Identify which cell holds the provided text, then report its (X, Y) central coordinate. 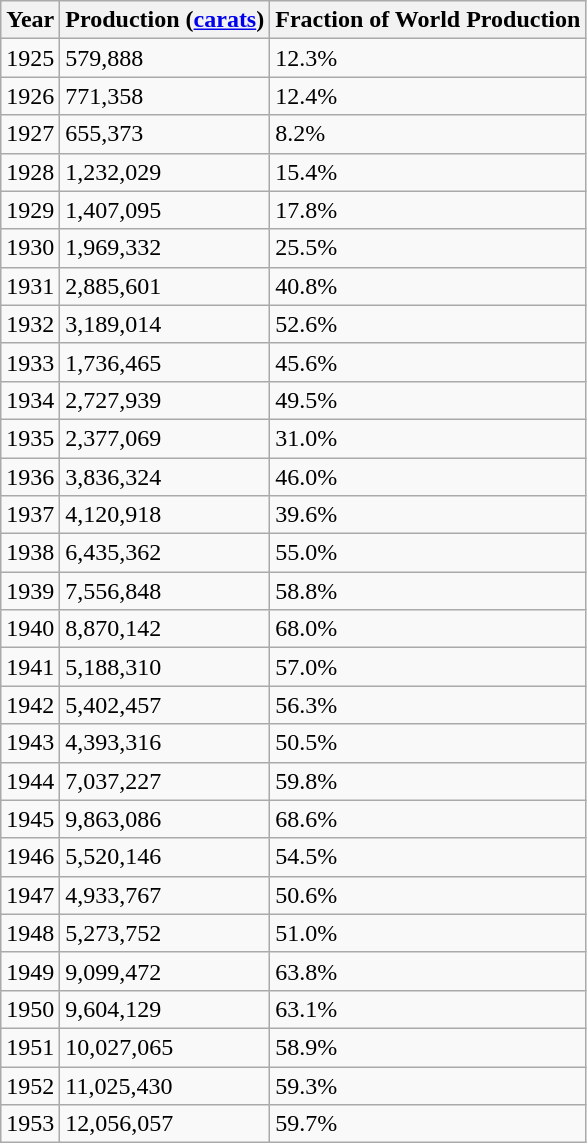
45.6% (428, 362)
31.0% (428, 438)
1943 (30, 743)
4,120,918 (165, 515)
51.0% (428, 933)
9,863,086 (165, 819)
63.8% (428, 971)
7,037,227 (165, 781)
1937 (30, 515)
12,056,057 (165, 1124)
1935 (30, 438)
25.5% (428, 248)
1947 (30, 895)
9,604,129 (165, 1009)
1931 (30, 286)
12.3% (428, 58)
56.3% (428, 705)
1933 (30, 362)
2,377,069 (165, 438)
3,836,324 (165, 477)
1,407,095 (165, 210)
771,358 (165, 96)
1939 (30, 591)
1934 (30, 400)
8,870,142 (165, 629)
52.6% (428, 324)
1927 (30, 134)
58.8% (428, 591)
50.6% (428, 895)
1932 (30, 324)
1953 (30, 1124)
57.0% (428, 667)
2,727,939 (165, 400)
1938 (30, 553)
1945 (30, 819)
59.7% (428, 1124)
Fraction of World Production (428, 20)
4,933,767 (165, 895)
1930 (30, 248)
1929 (30, 210)
49.5% (428, 400)
1949 (30, 971)
40.8% (428, 286)
5,273,752 (165, 933)
17.8% (428, 210)
6,435,362 (165, 553)
63.1% (428, 1009)
1948 (30, 933)
Production (carats) (165, 20)
50.5% (428, 743)
1951 (30, 1047)
1936 (30, 477)
5,520,146 (165, 857)
5,188,310 (165, 667)
4,393,316 (165, 743)
579,888 (165, 58)
59.8% (428, 781)
1950 (30, 1009)
2,885,601 (165, 286)
1942 (30, 705)
10,027,065 (165, 1047)
1946 (30, 857)
8.2% (428, 134)
1,736,465 (165, 362)
1928 (30, 172)
68.6% (428, 819)
58.9% (428, 1047)
39.6% (428, 515)
Year (30, 20)
1925 (30, 58)
7,556,848 (165, 591)
3,189,014 (165, 324)
1,969,332 (165, 248)
1940 (30, 629)
15.4% (428, 172)
1,232,029 (165, 172)
1926 (30, 96)
9,099,472 (165, 971)
655,373 (165, 134)
55.0% (428, 553)
11,025,430 (165, 1085)
1941 (30, 667)
68.0% (428, 629)
5,402,457 (165, 705)
54.5% (428, 857)
1944 (30, 781)
12.4% (428, 96)
46.0% (428, 477)
1952 (30, 1085)
59.3% (428, 1085)
